Find where the given text appears and provide that cell's center as [x, y] coordinate. 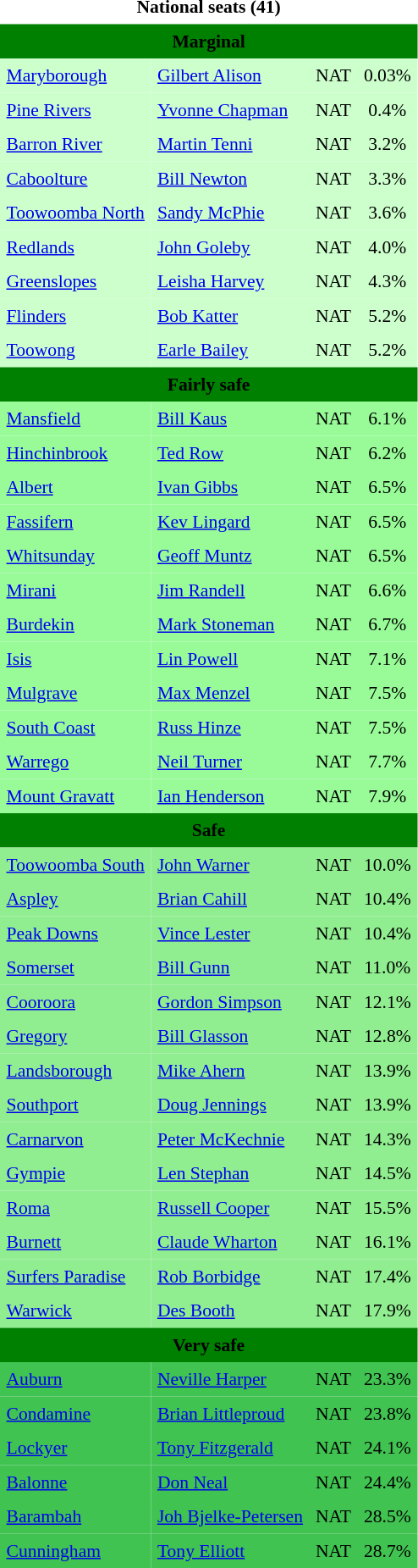
Ivan Gibbs [230, 487]
6.6% [388, 590]
24.4% [388, 1482]
6.2% [388, 452]
10.0% [388, 864]
Flinders [75, 315]
Russell Cooper [230, 1207]
Caboolture [75, 178]
Redlands [75, 247]
Isis [75, 658]
Southport [75, 1105]
Cunningham [75, 1550]
Toowong [75, 350]
23.8% [388, 1413]
Roma [75, 1207]
Greenslopes [75, 281]
Fassifern [75, 521]
Somerset [75, 967]
6.7% [388, 624]
17.9% [388, 1310]
15.5% [388, 1207]
Lin Powell [230, 658]
Gympie [75, 1173]
Bill Newton [230, 178]
Mount Gravatt [75, 795]
Toowoomba North [75, 213]
Mansfield [75, 418]
Cooroora [75, 1001]
Mark Stoneman [230, 624]
16.1% [388, 1242]
4.0% [388, 247]
Jim Randell [230, 590]
7.1% [388, 658]
Earle Bailey [230, 350]
Condamine [75, 1413]
Don Neal [230, 1482]
12.1% [388, 1001]
Leisha Harvey [230, 281]
South Coast [75, 727]
Landsborough [75, 1070]
Warwick [75, 1310]
Peak Downs [75, 933]
Claude Wharton [230, 1242]
John Warner [230, 864]
7.9% [388, 795]
Carnarvon [75, 1139]
Len Stephan [230, 1173]
Aspley [75, 899]
Bill Glasson [230, 1036]
Mirani [75, 590]
Barron River [75, 144]
Whitsunday [75, 556]
Bob Katter [230, 315]
Neville Harper [230, 1379]
Doug Jennings [230, 1105]
Vince Lester [230, 933]
Burdekin [75, 624]
Sandy McPhie [230, 213]
Gregory [75, 1036]
3.2% [388, 144]
Brian Littleproud [230, 1413]
Geoff Muntz [230, 556]
12.8% [388, 1036]
Tony Fitzgerald [230, 1448]
Joh Bjelke-Petersen [230, 1516]
Pine Rivers [75, 109]
17.4% [388, 1276]
Mike Ahern [230, 1070]
Albert [75, 487]
Surfers Paradise [75, 1276]
Max Menzel [230, 693]
23.3% [388, 1379]
Ian Henderson [230, 795]
Fairly safe [208, 384]
Gordon Simpson [230, 1001]
14.5% [388, 1173]
Gilbert Alison [230, 75]
Bill Gunn [230, 967]
6.1% [388, 418]
Des Booth [230, 1310]
14.3% [388, 1139]
28.5% [388, 1516]
Ted Row [230, 452]
Martin Tenni [230, 144]
28.7% [388, 1550]
Toowoomba South [75, 864]
Peter McKechnie [230, 1139]
Marginal [208, 41]
Warrego [75, 762]
Yvonne Chapman [230, 109]
Safe [208, 830]
11.0% [388, 967]
Tony Elliott [230, 1550]
Lockyer [75, 1448]
4.3% [388, 281]
7.7% [388, 762]
0.03% [388, 75]
Kev Lingard [230, 521]
Auburn [75, 1379]
Brian Cahill [230, 899]
Balonne [75, 1482]
Barambah [75, 1516]
Maryborough [75, 75]
3.3% [388, 178]
3.6% [388, 213]
John Goleby [230, 247]
Rob Borbidge [230, 1276]
Neil Turner [230, 762]
Bill Kaus [230, 418]
Mulgrave [75, 693]
Burnett [75, 1242]
24.1% [388, 1448]
Hinchinbrook [75, 452]
Very safe [208, 1344]
Russ Hinze [230, 727]
0.4% [388, 109]
